Identify which cell holds the provided text, then report its (x, y) central coordinate. 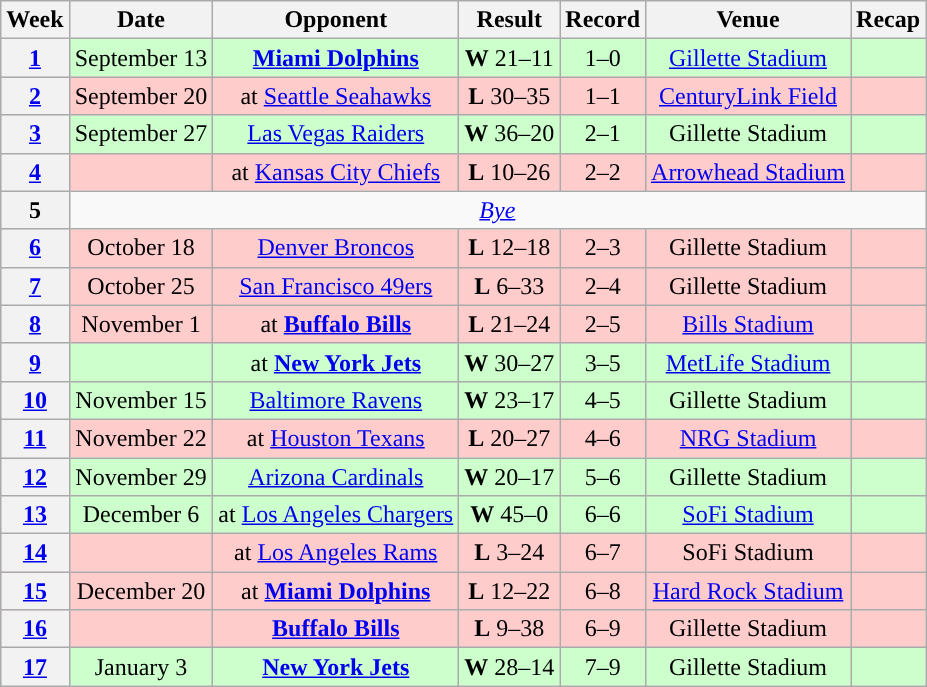
9 (35, 362)
W 36–20 (510, 134)
at Seattle Seahawks (336, 96)
September 13 (141, 58)
4–6 (603, 438)
W 45–0 (510, 515)
10 (35, 400)
5–6 (603, 477)
Hard Rock Stadium (748, 591)
6–9 (603, 629)
L 10–26 (510, 172)
1–0 (603, 58)
2–4 (603, 286)
December 20 (141, 591)
Denver Broncos (336, 248)
12 (35, 477)
1 (35, 58)
MetLife Stadium (748, 362)
at Miami Dolphins (336, 591)
Recap (888, 20)
6–7 (603, 553)
Venue (748, 20)
W 21–11 (510, 58)
Miami Dolphins (336, 58)
5 (35, 210)
7–9 (603, 667)
Bills Stadium (748, 324)
September 20 (141, 96)
Result (510, 20)
Date (141, 20)
L 30–35 (510, 96)
2 (35, 96)
2–3 (603, 248)
3 (35, 134)
November 22 (141, 438)
Opponent (336, 20)
2–2 (603, 172)
Record (603, 20)
Arizona Cardinals (336, 477)
L 12–18 (510, 248)
2–1 (603, 134)
4 (35, 172)
November 15 (141, 400)
San Francisco 49ers (336, 286)
17 (35, 667)
September 27 (141, 134)
at New York Jets (336, 362)
November 1 (141, 324)
W 20–17 (510, 477)
3–5 (603, 362)
New York Jets (336, 667)
1–1 (603, 96)
Las Vegas Raiders (336, 134)
Buffalo Bills (336, 629)
CenturyLink Field (748, 96)
Bye (497, 210)
11 (35, 438)
W 28–14 (510, 667)
January 3 (141, 667)
Arrowhead Stadium (748, 172)
October 18 (141, 248)
Baltimore Ravens (336, 400)
L 21–24 (510, 324)
2–5 (603, 324)
16 (35, 629)
6–6 (603, 515)
December 6 (141, 515)
at Kansas City Chiefs (336, 172)
October 25 (141, 286)
November 29 (141, 477)
15 (35, 591)
at Houston Texans (336, 438)
7 (35, 286)
NRG Stadium (748, 438)
L 9–38 (510, 629)
14 (35, 553)
W 30–27 (510, 362)
8 (35, 324)
L 12–22 (510, 591)
4–5 (603, 400)
L 3–24 (510, 553)
L 20–27 (510, 438)
Week (35, 20)
6 (35, 248)
L 6–33 (510, 286)
at Los Angeles Chargers (336, 515)
at Los Angeles Rams (336, 553)
6–8 (603, 591)
at Buffalo Bills (336, 324)
W 23–17 (510, 400)
13 (35, 515)
